Return [x, y] of the center of cell containing provided text 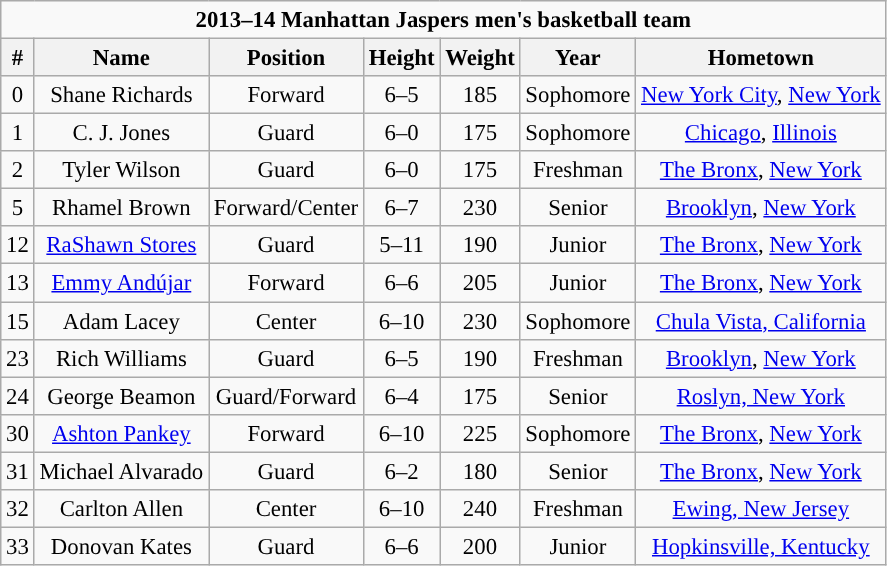
Year [578, 58]
200 [480, 546]
Tyler Wilson [121, 170]
Ewing, New Jersey [761, 509]
Position [286, 58]
6–7 [401, 208]
Rich Williams [121, 358]
240 [480, 509]
Guard/Forward [286, 396]
Forward/Center [286, 208]
30 [18, 433]
Weight [480, 58]
Height [401, 58]
1 [18, 133]
Hopkinsville, Kentucky [761, 546]
6–4 [401, 396]
C. J. Jones [121, 133]
# [18, 58]
Name [121, 58]
Chicago, Illinois [761, 133]
New York City, New York [761, 95]
32 [18, 509]
Adam Lacey [121, 321]
Roslyn, New York [761, 396]
Ashton Pankey [121, 433]
5 [18, 208]
225 [480, 433]
23 [18, 358]
Carlton Allen [121, 509]
180 [480, 471]
0 [18, 95]
6–2 [401, 471]
33 [18, 546]
12 [18, 245]
2013–14 Manhattan Jaspers men's basketball team [444, 20]
24 [18, 396]
Shane Richards [121, 95]
185 [480, 95]
15 [18, 321]
RaShawn Stores [121, 245]
31 [18, 471]
Donovan Kates [121, 546]
Hometown [761, 58]
Emmy Andújar [121, 283]
George Beamon [121, 396]
Michael Alvarado [121, 471]
2 [18, 170]
Rhamel Brown [121, 208]
13 [18, 283]
Chula Vista, California [761, 321]
5–11 [401, 245]
205 [480, 283]
